Return (x, y) of the center of cell containing provided text 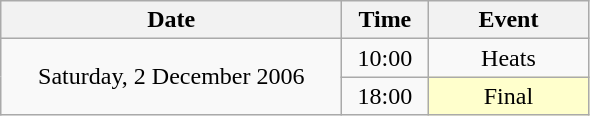
Saturday, 2 December 2006 (172, 77)
18:00 (385, 96)
Time (385, 20)
Final (508, 96)
Heats (508, 58)
Event (508, 20)
10:00 (385, 58)
Date (172, 20)
